Provide the (x, y) coordinate of the cell's center where the given text is located.  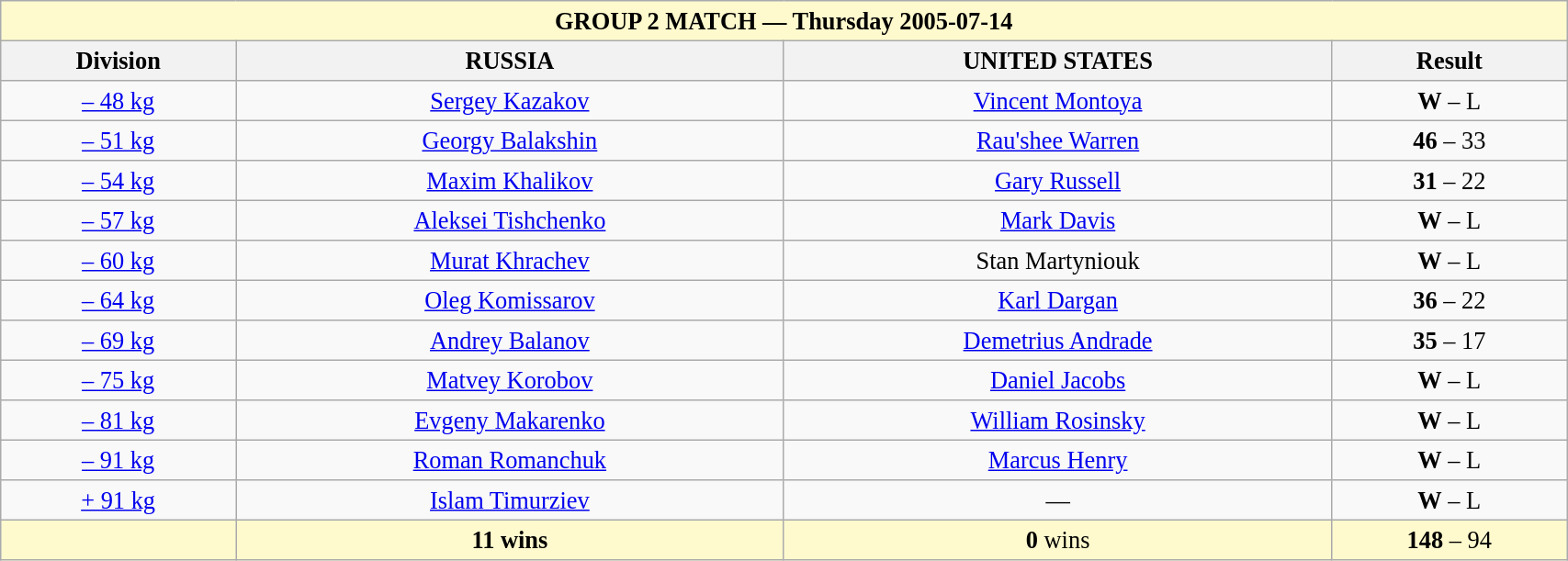
148 – 94 (1450, 540)
– 69 kg (118, 341)
Result (1450, 61)
46 – 33 (1450, 140)
Rau'shee Warren (1058, 140)
+ 91 kg (118, 500)
RUSSIA (511, 61)
Demetrius Andrade (1058, 341)
Daniel Jacobs (1058, 380)
– 91 kg (118, 460)
Sergey Kazakov (511, 100)
Roman Romanchuk (511, 460)
Division (118, 61)
Murat Khrachev (511, 261)
Vincent Montoya (1058, 100)
William Rosinsky (1058, 421)
Karl Dargan (1058, 300)
31 – 22 (1450, 181)
Maxim Khalikov (511, 181)
UNITED STATES (1058, 61)
– 75 kg (118, 380)
GROUP 2 MATCH — Thursday 2005-07-14 (784, 20)
11 wins (511, 540)
– 57 kg (118, 220)
Islam Timurziev (511, 500)
Marcus Henry (1058, 460)
35 – 17 (1450, 341)
– 48 kg (118, 100)
Georgy Balakshin (511, 140)
— (1058, 500)
– 60 kg (118, 261)
Oleg Komissarov (511, 300)
Matvey Korobov (511, 380)
Aleksei Tishchenko (511, 220)
Stan Martyniouk (1058, 261)
0 wins (1058, 540)
36 – 22 (1450, 300)
– 54 kg (118, 181)
Gary Russell (1058, 181)
– 81 kg (118, 421)
– 51 kg (118, 140)
Mark Davis (1058, 220)
– 64 kg (118, 300)
Evgeny Makarenko (511, 421)
Andrey Balanov (511, 341)
